Detect which cell encompasses the target text, then output its (X, Y) center coordinate. 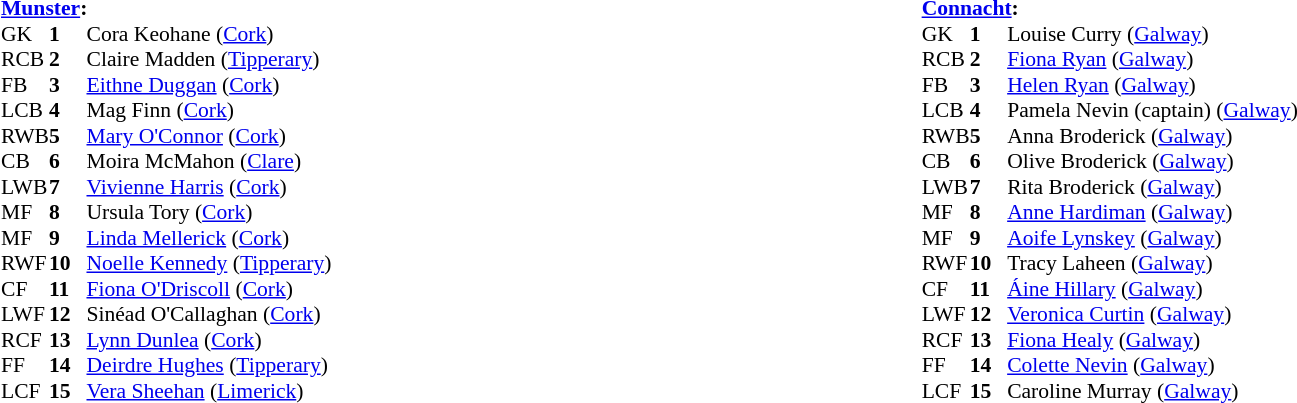
Cora Keohane (Cork) (208, 34)
Lynn Dunlea (Cork) (208, 340)
Deirdre Hughes (Tipperary) (208, 365)
Linda Mellerick (Cork) (208, 238)
Claire Madden (Tipperary) (208, 59)
Noelle Kennedy (Tipperary) (208, 263)
Mary O'Connor (Cork) (208, 136)
Sinéad O'Callaghan (Cork) (208, 315)
Ursula Tory (Cork) (208, 213)
Moira McMahon (Clare) (208, 161)
Mag Finn (Cork) (208, 111)
Eithne Duggan (Cork) (208, 85)
Fiona O'Driscoll (Cork) (208, 289)
Vivienne Harris (Cork) (208, 187)
